Return [x, y] of the center of cell containing provided text 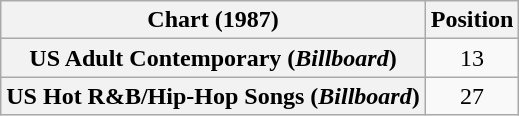
US Adult Contemporary (Billboard) [213, 58]
Position [472, 20]
27 [472, 96]
Chart (1987) [213, 20]
US Hot R&B/Hip-Hop Songs (Billboard) [213, 96]
13 [472, 58]
